From the cell containing the given text, extract its center point as (X, Y) coordinate. 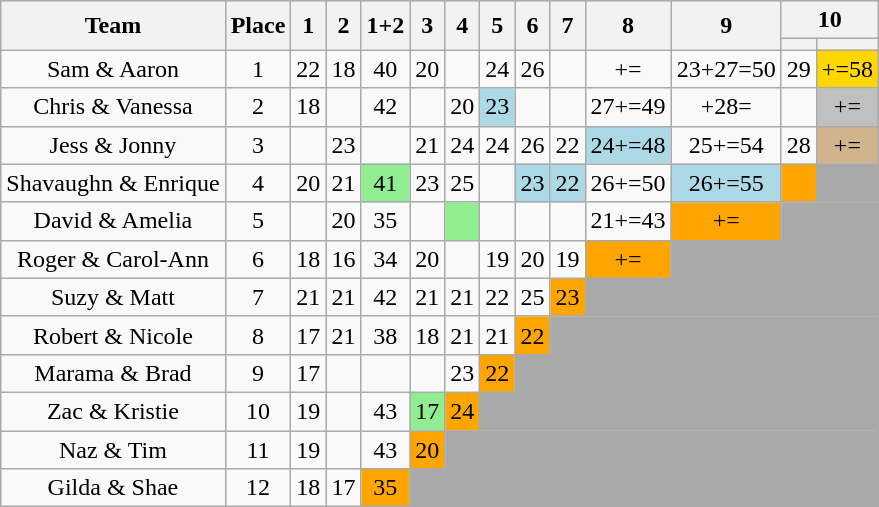
Zac & Kristie (113, 411)
29 (798, 69)
16 (344, 259)
26+=50 (628, 183)
12 (258, 488)
28 (798, 145)
1+2 (386, 26)
Gilda & Shae (113, 488)
Marama & Brad (113, 373)
Shavaughn & Enrique (113, 183)
Sam & Aaron (113, 69)
40 (386, 69)
25+=54 (726, 145)
Roger & Carol-Ann (113, 259)
Naz & Tim (113, 449)
23+27=50 (726, 69)
Place (258, 26)
Suzy & Matt (113, 297)
26+=55 (726, 183)
Team (113, 26)
Jess & Jonny (113, 145)
David & Amelia (113, 221)
34 (386, 259)
27+=49 (628, 107)
38 (386, 335)
Robert & Nicole (113, 335)
+28= (726, 107)
41 (386, 183)
+=58 (847, 69)
21+=43 (628, 221)
11 (258, 449)
Chris & Vanessa (113, 107)
24+=48 (628, 145)
